Determine the (x, y) coordinate at the center of the cell enclosing the given text.  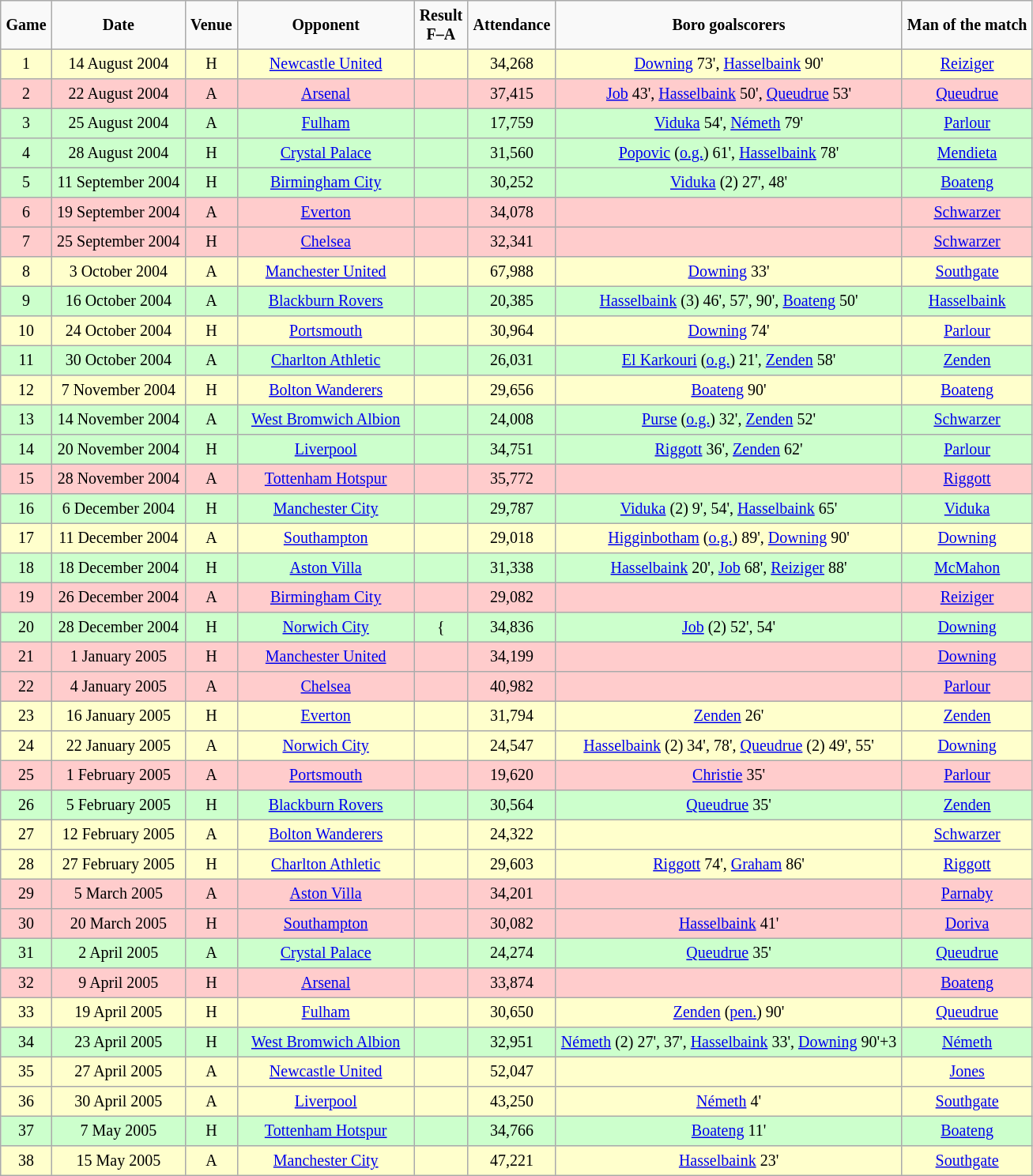
9 (27, 302)
25 August 2004 (119, 124)
34,078 (512, 213)
16 January 2005 (119, 717)
Németh (2) 27', 37', Hasselbaink 33', Downing 90'+3 (729, 1042)
30,564 (512, 805)
El Karkouri (o.g.) 21', Zenden 58' (729, 361)
1 (27, 65)
11 December 2004 (119, 539)
30,082 (512, 924)
17 (27, 539)
24 October 2004 (119, 331)
35,772 (512, 480)
18 December 2004 (119, 568)
Németh (967, 1042)
7 (27, 243)
6 (27, 213)
34,766 (512, 1132)
Game (27, 25)
30,650 (512, 1013)
Hasselbaink 41' (729, 924)
28 December 2004 (119, 628)
Attendance (512, 25)
Man of the match (967, 25)
Downing 74' (729, 331)
36 (27, 1102)
35 (27, 1072)
Hasselbaink 23' (729, 1161)
13 (27, 420)
{ (441, 628)
7 November 2004 (119, 390)
32,341 (512, 243)
6 December 2004 (119, 509)
5 February 2005 (119, 805)
27 February 2005 (119, 865)
20 March 2005 (119, 924)
Riggott 36', Zenden 62' (729, 450)
23 April 2005 (119, 1042)
40,982 (512, 687)
27 (27, 835)
21 (27, 658)
14 August 2004 (119, 65)
12 (27, 390)
Riggott 74', Graham 86' (729, 865)
Viduka (967, 509)
Purse (o.g.) 32', Zenden 52' (729, 420)
3 (27, 124)
7 May 2005 (119, 1132)
Popovic (o.g.) 61', Hasselbaink 78' (729, 153)
33,874 (512, 983)
20 November 2004 (119, 450)
8 (27, 272)
Venue (211, 25)
Opponent (326, 25)
34,268 (512, 65)
20 (27, 628)
24,008 (512, 420)
26,031 (512, 361)
Date (119, 25)
Hasselbaink (967, 302)
Viduka 54', Németh 79' (729, 124)
Boateng 90' (729, 390)
30,964 (512, 331)
9 April 2005 (119, 983)
31,560 (512, 153)
29,603 (512, 865)
22 (27, 687)
24,547 (512, 746)
16 October 2004 (119, 302)
37,415 (512, 94)
28 November 2004 (119, 480)
10 (27, 331)
Downing 73', Hasselbaink 90' (729, 65)
2 (27, 94)
34,201 (512, 895)
47,221 (512, 1161)
Job (2) 52', 54' (729, 628)
Jones (967, 1072)
43,250 (512, 1102)
34 (27, 1042)
16 (27, 509)
19,620 (512, 776)
Viduka (2) 27', 48' (729, 183)
Hasselbaink 20', Job 68', Reiziger 88' (729, 568)
15 May 2005 (119, 1161)
24,274 (512, 954)
12 February 2005 (119, 835)
20,385 (512, 302)
5 March 2005 (119, 895)
Higginbotham (o.g.) 89', Downing 90' (729, 539)
30 (27, 924)
19 April 2005 (119, 1013)
37 (27, 1132)
McMahon (967, 568)
25 (27, 776)
25 September 2004 (119, 243)
34,199 (512, 658)
15 (27, 480)
1 February 2005 (119, 776)
22 January 2005 (119, 746)
24 (27, 746)
32,951 (512, 1042)
Downing 33' (729, 272)
18 (27, 568)
14 November 2004 (119, 420)
11 (27, 361)
31,794 (512, 717)
27 April 2005 (119, 1072)
32 (27, 983)
24,322 (512, 835)
29,787 (512, 509)
33 (27, 1013)
22 August 2004 (119, 94)
31,338 (512, 568)
ResultF–A (441, 25)
Hasselbaink (3) 46', 57', 90', Boateng 50' (729, 302)
28 (27, 865)
31 (27, 954)
Németh 4' (729, 1102)
17,759 (512, 124)
29,656 (512, 390)
28 August 2004 (119, 153)
19 September 2004 (119, 213)
4 January 2005 (119, 687)
38 (27, 1161)
26 December 2004 (119, 598)
Hasselbaink (2) 34', 78', Queudrue (2) 49', 55' (729, 746)
Parnaby (967, 895)
Boro goalscorers (729, 25)
Doriva (967, 924)
52,047 (512, 1072)
2 April 2005 (119, 954)
29,018 (512, 539)
5 (27, 183)
11 September 2004 (119, 183)
30 April 2005 (119, 1102)
Mendieta (967, 153)
Zenden 26' (729, 717)
Boateng 11' (729, 1132)
Zenden (pen.) 90' (729, 1013)
26 (27, 805)
34,836 (512, 628)
3 October 2004 (119, 272)
67,988 (512, 272)
19 (27, 598)
4 (27, 153)
1 January 2005 (119, 658)
14 (27, 450)
29 (27, 895)
Christie 35' (729, 776)
29,082 (512, 598)
23 (27, 717)
34,751 (512, 450)
Viduka (2) 9', 54', Hasselbaink 65' (729, 509)
30 October 2004 (119, 361)
30,252 (512, 183)
Job 43', Hasselbaink 50', Queudrue 53' (729, 94)
